Output the [X, Y] coordinate of the center of the cell containing the given text.  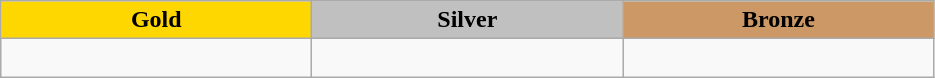
Gold [156, 20]
Silver [468, 20]
Bronze [778, 20]
